Output the (X, Y) coordinate of the center of the cell containing the given text.  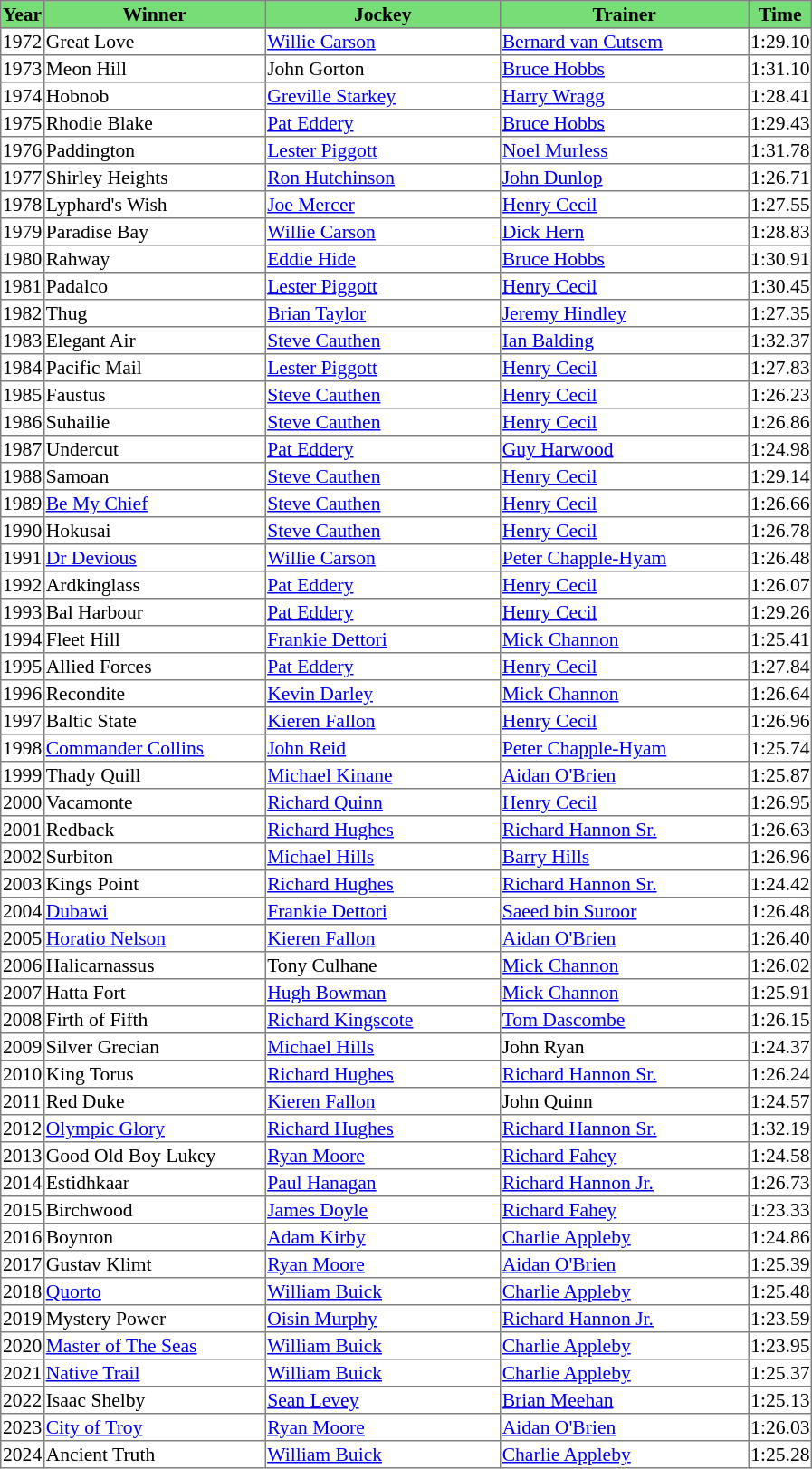
1:32.37 (780, 341)
Ron Hutchinson (383, 178)
Joe Mercer (383, 205)
Firth of Fifth (154, 1020)
1:31.10 (780, 69)
2012 (23, 1128)
Allied Forces (154, 667)
1998 (23, 748)
Winner (154, 14)
2017 (23, 1264)
2003 (23, 884)
1983 (23, 341)
Gustav Klimt (154, 1264)
2022 (23, 1400)
2011 (23, 1101)
Dr Devious (154, 558)
Harry Wragg (624, 96)
2024 (23, 1455)
1992 (23, 585)
John Gorton (383, 69)
1977 (23, 178)
1:29.43 (780, 123)
Ancient Truth (154, 1455)
Bernard van Cutsem (624, 42)
2018 (23, 1291)
1:26.40 (780, 938)
1:31.78 (780, 150)
1:26.66 (780, 504)
Fleet Hill (154, 639)
2006 (23, 965)
1:24.42 (780, 884)
Native Trail (154, 1373)
1:24.58 (780, 1156)
Halicarnassus (154, 965)
Master of The Seas (154, 1346)
Recondite (154, 694)
1990 (23, 531)
John Ryan (624, 1047)
1982 (23, 313)
Jockey (383, 14)
1980 (23, 259)
2002 (23, 857)
Rahway (154, 259)
1991 (23, 558)
2005 (23, 938)
Padalco (154, 286)
1:27.35 (780, 313)
Pacific Mail (154, 368)
2004 (23, 911)
1:24.57 (780, 1101)
1:23.59 (780, 1319)
2019 (23, 1319)
1:25.41 (780, 639)
Hatta Fort (154, 993)
1:26.73 (780, 1183)
1:25.48 (780, 1291)
Dubawi (154, 911)
Redback (154, 830)
Time (780, 14)
Barry Hills (624, 857)
Samoan (154, 476)
1:26.03 (780, 1427)
Commander Collins (154, 748)
1:26.02 (780, 965)
Sean Levey (383, 1400)
2013 (23, 1156)
Shirley Heights (154, 178)
Quorto (154, 1291)
John Dunlop (624, 178)
1:29.10 (780, 42)
1:26.23 (780, 395)
1986 (23, 422)
Tony Culhane (383, 965)
2001 (23, 830)
Boynton (154, 1237)
Birchwood (154, 1210)
Michael Kinane (383, 775)
Richard Quinn (383, 802)
1984 (23, 368)
Suhailie (154, 422)
1:26.07 (780, 585)
Trainer (624, 14)
1:25.28 (780, 1455)
Noel Murless (624, 150)
John Reid (383, 748)
Isaac Shelby (154, 1400)
2010 (23, 1074)
Paul Hanagan (383, 1183)
1972 (23, 42)
1987 (23, 449)
1:23.33 (780, 1210)
Great Love (154, 42)
1:25.87 (780, 775)
Hokusai (154, 531)
Year (23, 14)
Thug (154, 313)
1985 (23, 395)
2020 (23, 1346)
1:26.63 (780, 830)
1:26.71 (780, 178)
1997 (23, 721)
Richard Kingscote (383, 1020)
Thady Quill (154, 775)
Eddie Hide (383, 259)
Baltic State (154, 721)
Faustus (154, 395)
Brian Taylor (383, 313)
Greville Starkey (383, 96)
Good Old Boy Lukey (154, 1156)
1:29.14 (780, 476)
Hugh Bowman (383, 993)
1:30.45 (780, 286)
1:28.41 (780, 96)
1989 (23, 504)
Meon Hill (154, 69)
1:26.15 (780, 1020)
1994 (23, 639)
Hobnob (154, 96)
1:27.83 (780, 368)
2015 (23, 1210)
Red Duke (154, 1101)
1:24.37 (780, 1047)
Kings Point (154, 884)
Saeed bin Suroor (624, 911)
1:29.26 (780, 612)
1:26.86 (780, 422)
Paradise Bay (154, 232)
1988 (23, 476)
1:32.19 (780, 1128)
Mystery Power (154, 1319)
Bal Harbour (154, 612)
Olympic Glory (154, 1128)
1978 (23, 205)
James Doyle (383, 1210)
2000 (23, 802)
1996 (23, 694)
1:27.55 (780, 205)
1:25.13 (780, 1400)
1:26.64 (780, 694)
Estidhkaar (154, 1183)
John Quinn (624, 1101)
1:25.39 (780, 1264)
1:25.37 (780, 1373)
2021 (23, 1373)
2016 (23, 1237)
1975 (23, 123)
Rhodie Blake (154, 123)
1:28.83 (780, 232)
King Torus (154, 1074)
Lyphard's Wish (154, 205)
1995 (23, 667)
1:23.95 (780, 1346)
1976 (23, 150)
1981 (23, 286)
Surbiton (154, 857)
Undercut (154, 449)
1:24.86 (780, 1237)
Elegant Air (154, 341)
1:24.98 (780, 449)
1:30.91 (780, 259)
2008 (23, 1020)
Ian Balding (624, 341)
1973 (23, 69)
Paddington (154, 150)
Vacamonte (154, 802)
Tom Dascombe (624, 1020)
2007 (23, 993)
Be My Chief (154, 504)
2023 (23, 1427)
City of Troy (154, 1427)
Silver Grecian (154, 1047)
1:26.95 (780, 802)
2014 (23, 1183)
1:26.78 (780, 531)
1979 (23, 232)
1974 (23, 96)
1993 (23, 612)
Adam Kirby (383, 1237)
Guy Harwood (624, 449)
2009 (23, 1047)
Ardkinglass (154, 585)
Jeremy Hindley (624, 313)
Horatio Nelson (154, 938)
Dick Hern (624, 232)
1999 (23, 775)
1:25.91 (780, 993)
Kevin Darley (383, 694)
1:27.84 (780, 667)
Brian Meehan (624, 1400)
1:25.74 (780, 748)
1:26.24 (780, 1074)
Oisin Murphy (383, 1319)
